For the text-containing cell, return its midpoint in [x, y] coordinate format. 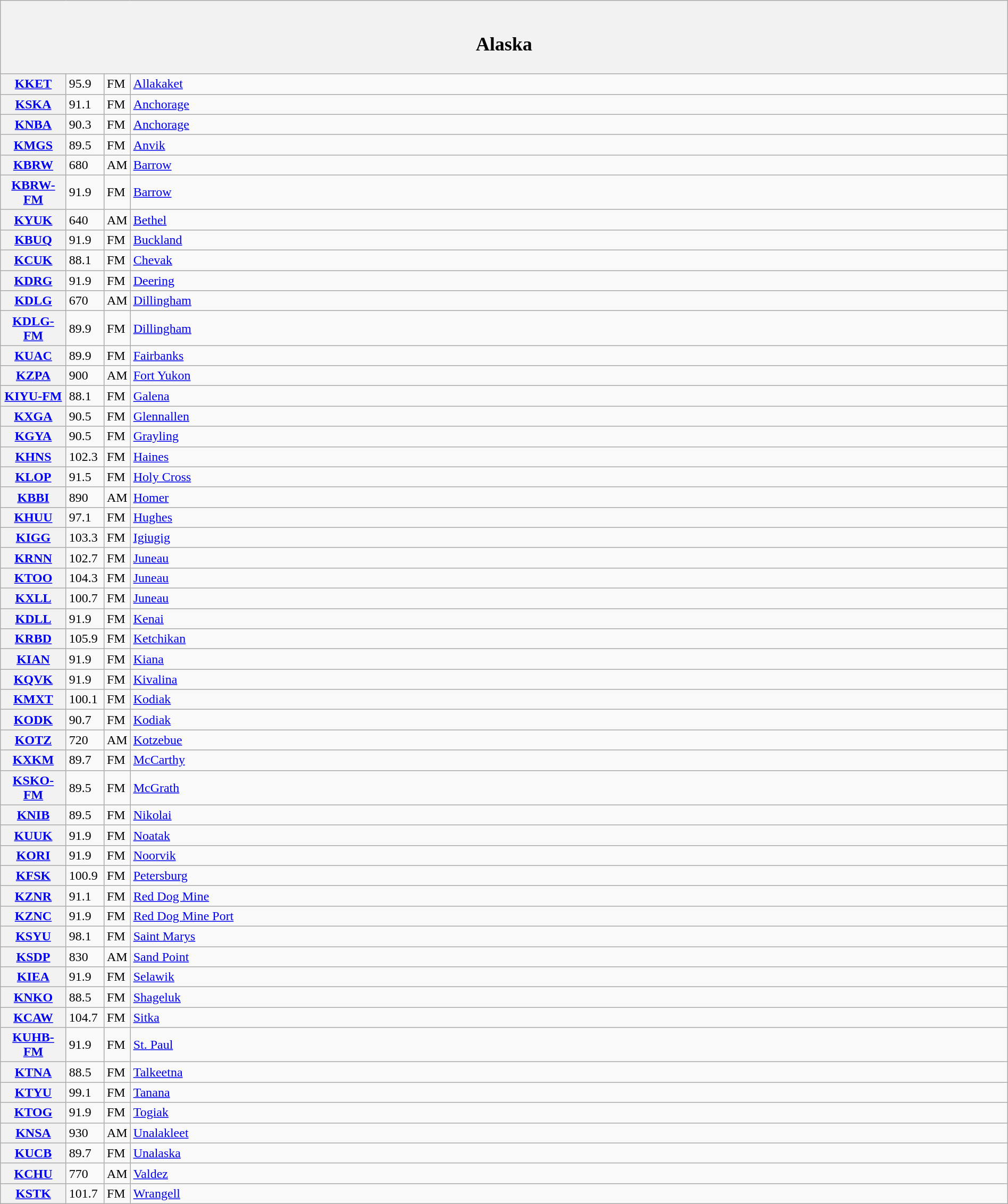
McGrath [569, 788]
KSKA [33, 104]
105.9 [85, 639]
KSYU [33, 937]
KUAC [33, 356]
95.9 [85, 84]
Red Dog Mine [569, 896]
KBRW [33, 165]
101.7 [85, 1193]
KNKO [33, 997]
100.1 [85, 700]
KSTK [33, 1193]
Kenai [569, 619]
104.3 [85, 578]
KSDP [33, 957]
98.1 [85, 937]
720 [85, 740]
104.7 [85, 1017]
Kiana [569, 659]
Noatak [569, 835]
KIEA [33, 977]
90.7 [85, 720]
KBRW-FM [33, 192]
KDLL [33, 619]
Unalaska [569, 1153]
900 [85, 376]
Sitka [569, 1017]
KQVK [33, 679]
KUHB-FM [33, 1045]
Red Dog Mine Port [569, 916]
Chevak [569, 260]
Buckland [569, 240]
Alaska [504, 37]
99.1 [85, 1092]
Glennallen [569, 416]
Homer [569, 497]
Fort Yukon [569, 376]
Kivalina [569, 679]
KTNA [33, 1072]
KBUQ [33, 240]
KNSA [33, 1133]
Grayling [569, 436]
KIGG [33, 537]
KMXT [33, 700]
KDLG-FM [33, 329]
640 [85, 220]
670 [85, 301]
KFSK [33, 875]
KLOP [33, 477]
Kotzebue [569, 740]
KIYU-FM [33, 396]
90.3 [85, 124]
KTYU [33, 1092]
KZNR [33, 896]
KDLG [33, 301]
890 [85, 497]
Holy Cross [569, 477]
770 [85, 1173]
KMGS [33, 145]
Fairbanks [569, 356]
KIAN [33, 659]
KXKM [33, 760]
McCarthy [569, 760]
KKET [33, 84]
Haines [569, 457]
102.7 [85, 558]
KXLL [33, 599]
KZNC [33, 916]
KNBA [33, 124]
Anvik [569, 145]
Noorvik [569, 855]
Togiak [569, 1113]
KCHU [33, 1173]
103.3 [85, 537]
Allakaket [569, 84]
680 [85, 165]
KOTZ [33, 740]
KGYA [33, 436]
KCAW [33, 1017]
Igiugig [569, 537]
KCUK [33, 260]
KSKO-FM [33, 788]
Valdez [569, 1173]
Bethel [569, 220]
Shageluk [569, 997]
Nikolai [569, 815]
KDRG [33, 281]
930 [85, 1133]
Sand Point [569, 957]
91.5 [85, 477]
KZPA [33, 376]
830 [85, 957]
Ketchikan [569, 639]
Selawik [569, 977]
Deering [569, 281]
100.9 [85, 875]
KHUU [33, 517]
KTOO [33, 578]
Talkeetna [569, 1072]
Tanana [569, 1092]
Galena [569, 396]
100.7 [85, 599]
KHNS [33, 457]
97.1 [85, 517]
Hughes [569, 517]
KXGA [33, 416]
KYUK [33, 220]
Saint Marys [569, 937]
Unalakleet [569, 1133]
KUCB [33, 1153]
KORI [33, 855]
St. Paul [569, 1045]
KBBI [33, 497]
KTOG [33, 1113]
Wrangell [569, 1193]
Petersburg [569, 875]
KRNN [33, 558]
102.3 [85, 457]
KUUK [33, 835]
KRBD [33, 639]
KNIB [33, 815]
KODK [33, 720]
